Find where the given text appears and provide that cell's center as [X, Y] coordinate. 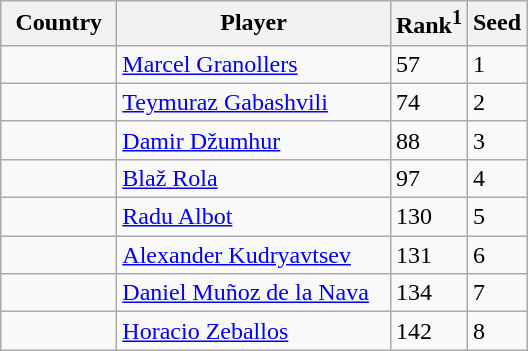
8 [496, 331]
57 [428, 64]
Marcel Granollers [254, 64]
74 [428, 102]
Damir Džumhur [254, 140]
131 [428, 255]
6 [496, 255]
3 [496, 140]
Country [59, 24]
Blaž Rola [254, 178]
Alexander Kudryavtsev [254, 255]
134 [428, 293]
7 [496, 293]
4 [496, 178]
Teymuraz Gabashvili [254, 102]
Rank1 [428, 24]
2 [496, 102]
130 [428, 217]
1 [496, 64]
Horacio Zeballos [254, 331]
Seed [496, 24]
Player [254, 24]
88 [428, 140]
Daniel Muñoz de la Nava [254, 293]
Radu Albot [254, 217]
142 [428, 331]
5 [496, 217]
97 [428, 178]
